Detect which cell encompasses the target text, then output its (x, y) center coordinate. 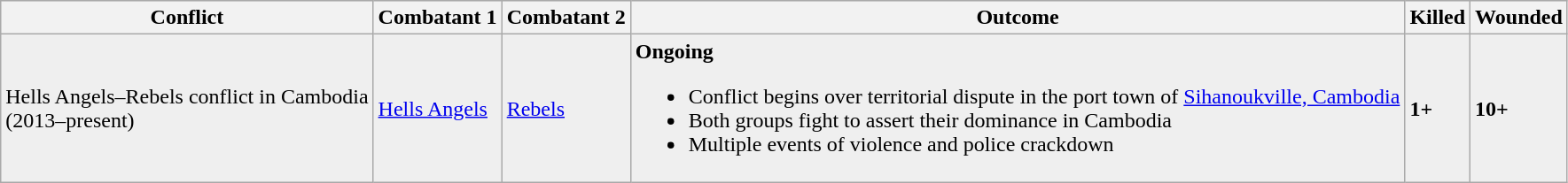
Combatant 1 (438, 18)
Outcome (1018, 18)
Combatant 2 (566, 18)
Conflict (187, 18)
Killed (1438, 18)
Hells Angels–Rebels conflict in Cambodia(2013–present) (187, 108)
Wounded (1519, 18)
10+ (1519, 108)
Hells Angels (438, 108)
Rebels (566, 108)
1+ (1438, 108)
